Identify which cell holds the provided text, then report its [x, y] central coordinate. 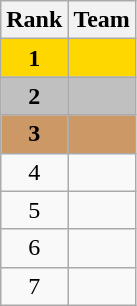
1 [34, 58]
5 [34, 210]
6 [34, 248]
4 [34, 172]
2 [34, 96]
7 [34, 286]
Rank [34, 20]
3 [34, 134]
Team [102, 20]
